Search for the cell housing the specified text and yield its (X, Y) center coordinate. 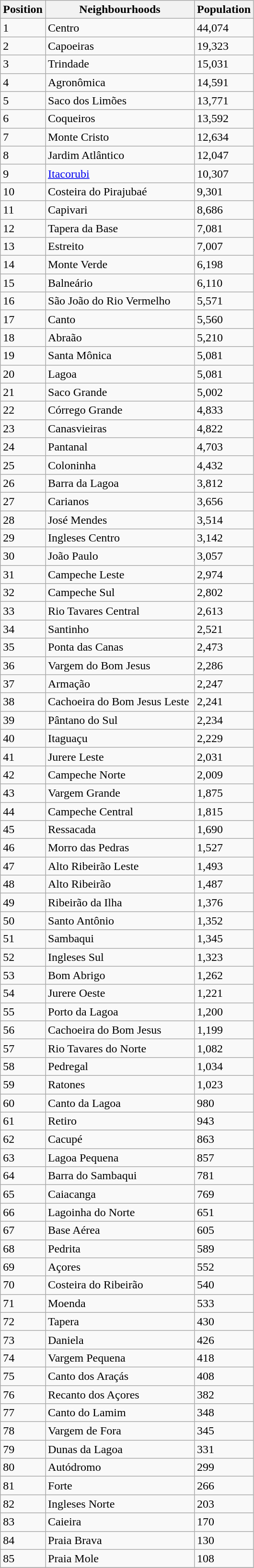
85 (23, 1558)
1,221 (224, 993)
Canto da Lagoa (120, 1103)
3,656 (224, 501)
44 (23, 812)
1,487 (224, 884)
605 (224, 1230)
32 (23, 593)
56 (23, 1030)
12,047 (224, 155)
2,031 (224, 756)
Porto da Lagoa (120, 1012)
Cacupé (120, 1139)
Itaguaçu (120, 738)
1,815 (224, 812)
15,031 (224, 64)
13 (23, 247)
27 (23, 501)
37 (23, 684)
7,007 (224, 247)
Cachoeira do Bom Jesus (120, 1030)
Caieira (120, 1522)
78 (23, 1431)
Costeira do Ribeirão (120, 1285)
Cachoeira do Bom Jesus Leste (120, 702)
49 (23, 902)
66 (23, 1212)
552 (224, 1267)
28 (23, 519)
79 (23, 1449)
1,690 (224, 830)
Jurere Oeste (120, 993)
12 (23, 228)
Position (23, 10)
Balneário (120, 283)
38 (23, 702)
1,376 (224, 902)
15 (23, 283)
Canto do Lamim (120, 1413)
Rio Tavares do Norte (120, 1048)
17 (23, 319)
3,057 (224, 556)
1,199 (224, 1030)
1,527 (224, 848)
63 (23, 1158)
36 (23, 666)
Retiro (120, 1121)
Forte (120, 1486)
Ingleses Centro (120, 538)
54 (23, 993)
Capivari (120, 210)
21 (23, 392)
10 (23, 192)
26 (23, 483)
Pedrita (120, 1249)
203 (224, 1504)
Vargem Grande (120, 793)
4,703 (224, 447)
58 (23, 1066)
Santinho (120, 629)
3 (23, 64)
Jardim Atlântico (120, 155)
1,023 (224, 1084)
59 (23, 1084)
40 (23, 738)
2,613 (224, 611)
33 (23, 611)
1,082 (224, 1048)
Barra do Sambaqui (120, 1176)
Campeche Central (120, 812)
57 (23, 1048)
2,241 (224, 702)
68 (23, 1249)
5,002 (224, 392)
Praia Brava (120, 1540)
34 (23, 629)
43 (23, 793)
4,822 (224, 429)
Itacorubi (120, 173)
Córrego Grande (120, 410)
769 (224, 1194)
Pedregal (120, 1066)
8,686 (224, 210)
76 (23, 1395)
430 (224, 1321)
3,514 (224, 519)
Santo Antônio (120, 921)
5,571 (224, 301)
382 (224, 1395)
4,833 (224, 410)
1,352 (224, 921)
2,229 (224, 738)
71 (23, 1303)
69 (23, 1267)
11 (23, 210)
Agronômica (120, 82)
64 (23, 1176)
6,110 (224, 283)
1 (23, 28)
2,286 (224, 666)
80 (23, 1467)
65 (23, 1194)
Praia Mole (120, 1558)
29 (23, 538)
Coloninha (120, 465)
10,307 (224, 173)
7,081 (224, 228)
5,210 (224, 338)
Tapera (120, 1321)
943 (224, 1121)
Campeche Sul (120, 593)
José Mendes (120, 519)
Daniela (120, 1340)
Pantanal (120, 447)
6,198 (224, 265)
67 (23, 1230)
2,009 (224, 775)
44,074 (224, 28)
Canto dos Araçás (120, 1376)
30 (23, 556)
3,812 (224, 483)
1,034 (224, 1066)
170 (224, 1522)
348 (224, 1413)
863 (224, 1139)
16 (23, 301)
50 (23, 921)
2,974 (224, 575)
Armação (120, 684)
Lagoa Pequena (120, 1158)
14 (23, 265)
Neighbourhoods (120, 10)
130 (224, 1540)
47 (23, 866)
Tapera da Base (120, 228)
31 (23, 575)
42 (23, 775)
2,521 (224, 629)
81 (23, 1486)
13,592 (224, 119)
12,634 (224, 137)
Trindade (120, 64)
Dunas da Lagoa (120, 1449)
55 (23, 1012)
Rio Tavares Central (120, 611)
84 (23, 1540)
Abraão (120, 338)
13,771 (224, 101)
35 (23, 647)
46 (23, 848)
Lagoa (120, 374)
2,473 (224, 647)
Coqueiros (120, 119)
980 (224, 1103)
Ressacada (120, 830)
Barra da Lagoa (120, 483)
Lagoinha do Norte (120, 1212)
73 (23, 1340)
1,875 (224, 793)
651 (224, 1212)
8 (23, 155)
Ribeirão da Ilha (120, 902)
Base Aérea (120, 1230)
4 (23, 82)
1,323 (224, 957)
331 (224, 1449)
Alto Ribeirão (120, 884)
41 (23, 756)
Recanto dos Açores (120, 1395)
60 (23, 1103)
74 (23, 1358)
18 (23, 338)
75 (23, 1376)
5 (23, 101)
5,560 (224, 319)
9 (23, 173)
2,247 (224, 684)
345 (224, 1431)
108 (224, 1558)
1,262 (224, 975)
Ingleses Sul (120, 957)
Sambaqui (120, 939)
Saco Grande (120, 392)
Saco dos Limões (120, 101)
2,802 (224, 593)
52 (23, 957)
Carianos (120, 501)
1,493 (224, 866)
São João do Rio Vermelho (120, 301)
Estreito (120, 247)
82 (23, 1504)
1,200 (224, 1012)
Alto Ribeirão Leste (120, 866)
19,323 (224, 46)
589 (224, 1249)
22 (23, 410)
Vargem do Bom Jesus (120, 666)
3,142 (224, 538)
6 (23, 119)
Autódromo (120, 1467)
Centro (120, 28)
Pântano do Sul (120, 720)
Costeira do Pirajubaé (120, 192)
Capoeiras (120, 46)
299 (224, 1467)
2 (23, 46)
857 (224, 1158)
Vargem Pequena (120, 1358)
45 (23, 830)
Ratones (120, 1084)
Vargem de Fora (120, 1431)
533 (224, 1303)
540 (224, 1285)
24 (23, 447)
Campeche Leste (120, 575)
Ponta das Canas (120, 647)
Canto (120, 319)
426 (224, 1340)
Population (224, 10)
48 (23, 884)
19 (23, 356)
Canasvieiras (120, 429)
51 (23, 939)
Campeche Norte (120, 775)
61 (23, 1121)
Ingleses Norte (120, 1504)
Jurere Leste (120, 756)
53 (23, 975)
72 (23, 1321)
266 (224, 1486)
408 (224, 1376)
1,345 (224, 939)
20 (23, 374)
João Paulo (120, 556)
77 (23, 1413)
83 (23, 1522)
2,234 (224, 720)
Monte Cristo (120, 137)
39 (23, 720)
23 (23, 429)
Açores (120, 1267)
9,301 (224, 192)
Caiacanga (120, 1194)
Moenda (120, 1303)
25 (23, 465)
62 (23, 1139)
7 (23, 137)
Santa Mônica (120, 356)
418 (224, 1358)
70 (23, 1285)
14,591 (224, 82)
4,432 (224, 465)
781 (224, 1176)
Morro das Pedras (120, 848)
Monte Verde (120, 265)
Bom Abrigo (120, 975)
